Output the [X, Y] coordinate of the center of the cell containing the given text.  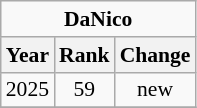
Change [156, 55]
59 [84, 90]
Year [28, 55]
DaNico [98, 19]
2025 [28, 90]
Rank [84, 55]
new [156, 90]
